Output the (X, Y) coordinate of the center of the cell containing the given text.  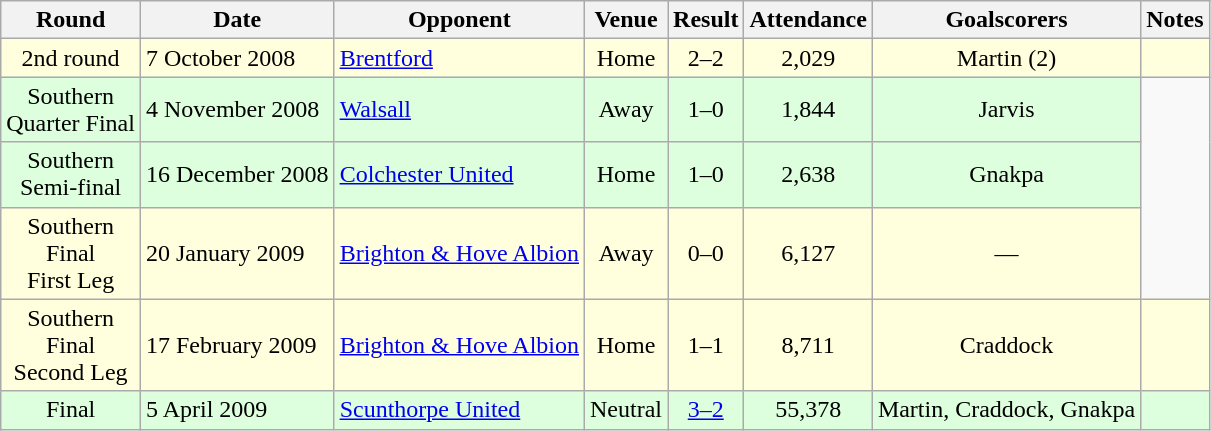
3–2 (706, 410)
Date (237, 20)
Jarvis (1006, 110)
7 October 2008 (237, 58)
Craddock (1006, 345)
2,638 (808, 174)
Result (706, 20)
Brentford (459, 58)
Gnakpa (1006, 174)
SouthernFinalSecond Leg (71, 345)
2,029 (808, 58)
17 February 2009 (237, 345)
1,844 (808, 110)
Neutral (626, 410)
Scunthorpe United (459, 410)
55,378 (808, 410)
16 December 2008 (237, 174)
SouthernQuarter Final (71, 110)
Round (71, 20)
1–1 (706, 345)
Goalscorers (1006, 20)
2nd round (71, 58)
Attendance (808, 20)
Final (71, 410)
4 November 2008 (237, 110)
SouthernSemi-final (71, 174)
5 April 2009 (237, 410)
Martin, Craddock, Gnakpa (1006, 410)
Venue (626, 20)
Martin (2) (1006, 58)
8,711 (808, 345)
Walsall (459, 110)
6,127 (808, 253)
20 January 2009 (237, 253)
0–0 (706, 253)
Opponent (459, 20)
2–2 (706, 58)
Colchester United (459, 174)
Notes (1175, 20)
SouthernFinalFirst Leg (71, 253)
— (1006, 253)
